From the cell containing the given text, extract its center point as [X, Y] coordinate. 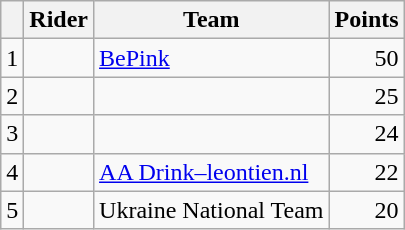
50 [366, 58]
BePink [212, 58]
Ukraine National Team [212, 210]
5 [12, 210]
22 [366, 172]
Points [366, 20]
4 [12, 172]
25 [366, 96]
2 [12, 96]
24 [366, 134]
1 [12, 58]
Team [212, 20]
20 [366, 210]
Rider [59, 20]
AA Drink–leontien.nl [212, 172]
3 [12, 134]
